Search for the cell housing the specified text and yield its [x, y] center coordinate. 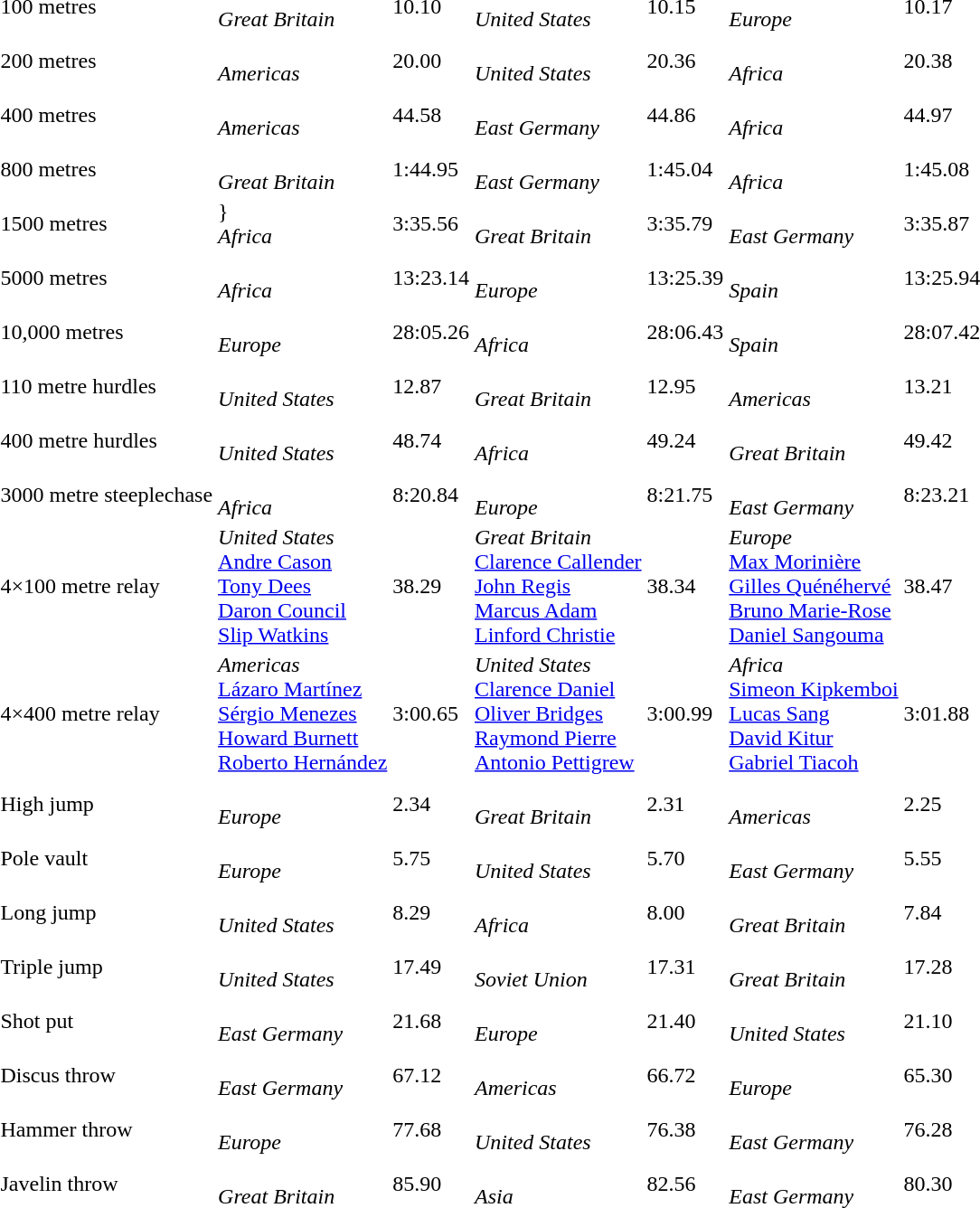
12.95 [685, 387]
38.29 [431, 586]
} Africa [303, 224]
77.68 [431, 1130]
3:35.56 [431, 224]
3:35.79 [685, 224]
28:05.26 [431, 333]
1:44.95 [431, 170]
44.86 [685, 116]
5.70 [685, 859]
44.58 [431, 116]
8:20.84 [431, 495]
United StatesAndre CasonTony DeesDaron CouncilSlip Watkins [303, 586]
AfricaSimeon KipkemboiLucas SangDavid KiturGabriel Tiacoh [814, 713]
1:45.04 [685, 170]
2.31 [685, 805]
17.31 [685, 967]
3:00.99 [685, 713]
20.00 [431, 61]
12.87 [431, 387]
Soviet Union [559, 967]
2.34 [431, 805]
21.40 [685, 1022]
48.74 [431, 441]
17.49 [431, 967]
21.68 [431, 1022]
8.00 [685, 913]
AmericasLázaro MartínezSérgio MenezesHoward BurnettRoberto Hernández [303, 713]
76.38 [685, 1130]
13:25.39 [685, 278]
67.12 [431, 1076]
13:23.14 [431, 278]
38.34 [685, 586]
5.75 [431, 859]
66.72 [685, 1076]
8.29 [431, 913]
20.36 [685, 61]
49.24 [685, 441]
United StatesClarence DanielOliver BridgesRaymond PierreAntonio Pettigrew [559, 713]
Great BritainClarence CallenderJohn RegisMarcus AdamLinford Christie [559, 586]
8:21.75 [685, 495]
EuropeMax MorinièreGilles QuénéhervéBruno Marie-RoseDaniel Sangouma [814, 586]
28:06.43 [685, 333]
3:00.65 [431, 713]
